Extract the (x, y) coordinate from the center of the cell holding the provided text.  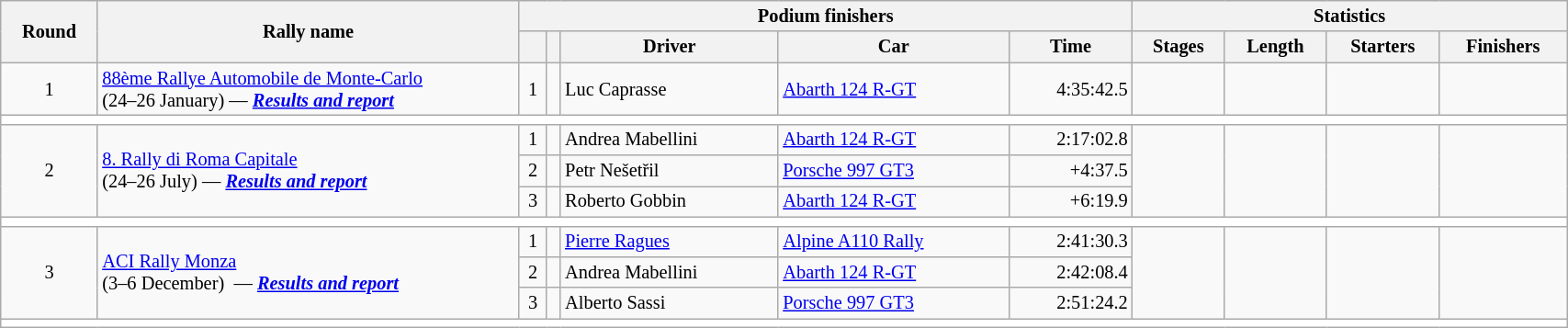
+4:37.5 (1070, 171)
Finishers (1503, 47)
Round (50, 31)
Luc Caprasse (669, 89)
Podium finishers (826, 16)
2:41:30.3 (1070, 242)
2:17:02.8 (1070, 140)
88ème Rallye Automobile de Monte-Carlo(24–26 January) — Results and report (308, 89)
Alpine A110 Rally (893, 242)
ACI Rally Monza(3–6 December) — Results and report (308, 272)
Rally name (308, 31)
+6:19.9 (1070, 201)
Car (893, 47)
Petr Nešetřil (669, 171)
Alberto Sassi (669, 303)
Driver (669, 47)
2:42:08.4 (1070, 272)
4:35:42.5 (1070, 89)
8. Rally di Roma Capitale(24–26 July) — Results and report (308, 171)
Starters (1383, 47)
Roberto Gobbin (669, 201)
Length (1275, 47)
Statistics (1350, 16)
Pierre Ragues (669, 242)
2:51:24.2 (1070, 303)
Time (1070, 47)
Stages (1179, 47)
